Determine the (x, y) coordinate at the center of the cell enclosing the given text.  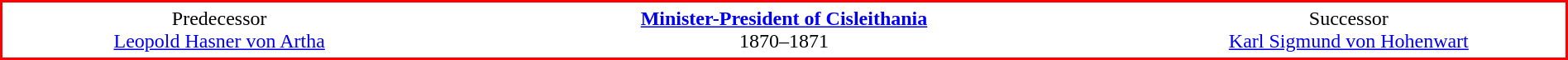
Minister-President of Cisleithania1870–1871 (784, 30)
SuccessorKarl Sigmund von Hohenwart (1350, 30)
PredecessorLeopold Hasner von Artha (219, 30)
